Extract the (x, y) coordinate from the center of the cell holding the provided text.  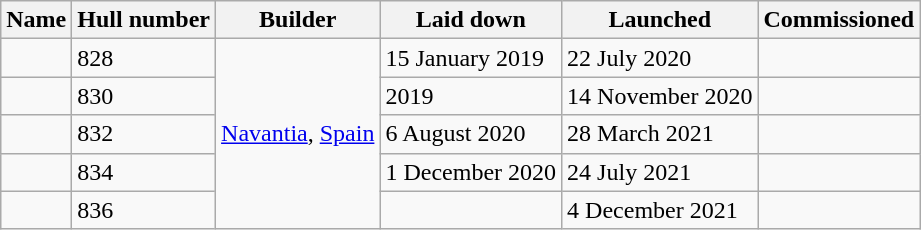
Laid down (471, 20)
Navantia, Spain (298, 134)
830 (144, 96)
834 (144, 172)
22 July 2020 (660, 58)
836 (144, 210)
4 December 2021 (660, 210)
15 January 2019 (471, 58)
14 November 2020 (660, 96)
Commissioned (839, 20)
Launched (660, 20)
1 December 2020 (471, 172)
28 March 2021 (660, 134)
24 July 2021 (660, 172)
828 (144, 58)
Name (36, 20)
6 August 2020 (471, 134)
Hull number (144, 20)
832 (144, 134)
Builder (298, 20)
2019 (471, 96)
